Return the [X, Y] coordinate for the center point of the cell that contains the specified text.  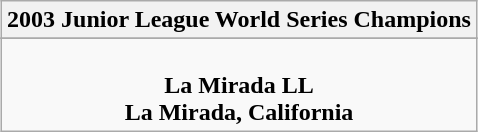
La Mirada LLLa Mirada, California [240, 85]
2003 Junior League World Series Champions [240, 20]
